Scan for the cell matching the given text and deliver its (X, Y) coordinate at center. 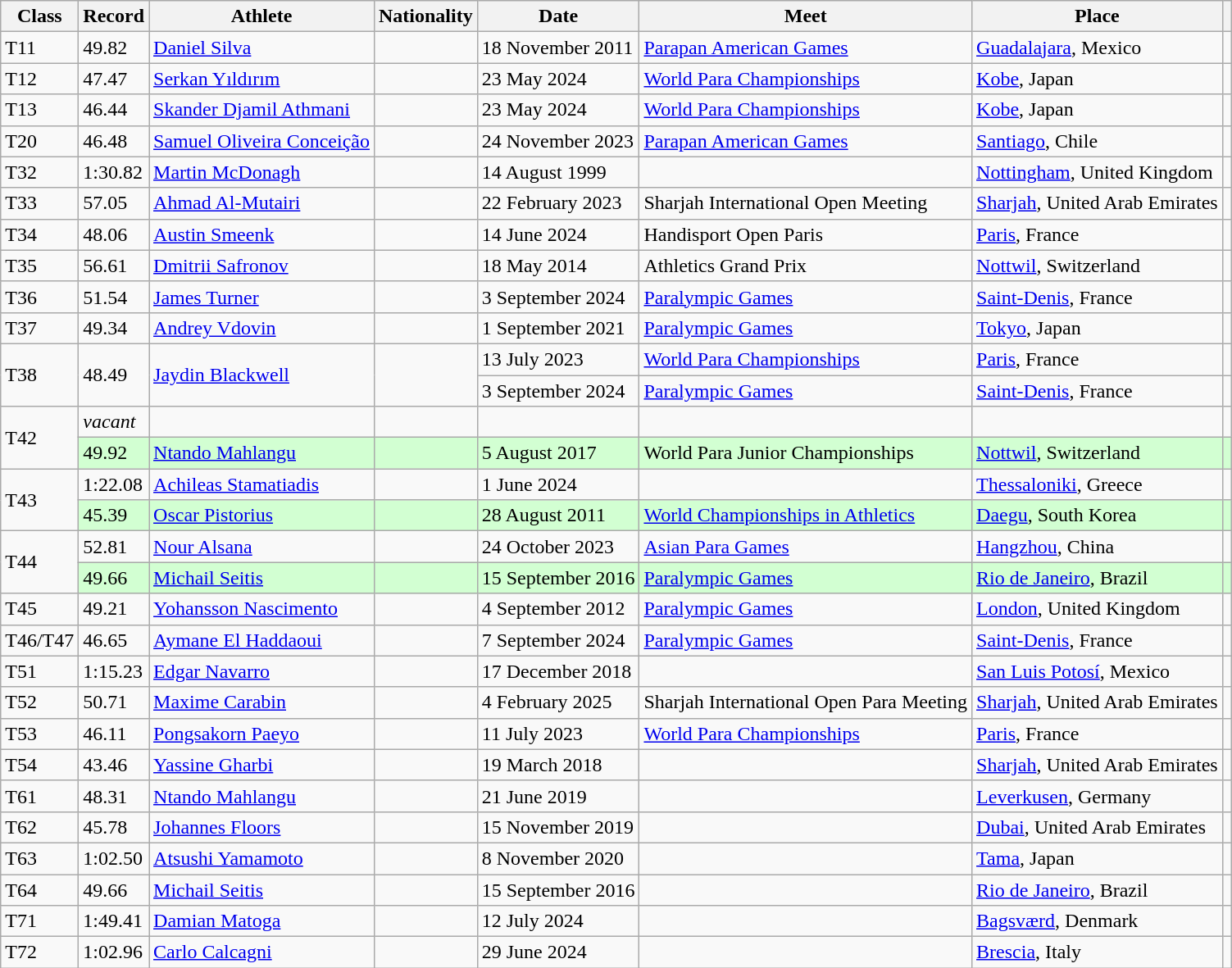
7 September 2024 (558, 640)
46.44 (114, 110)
Sharjah International Open Meeting (806, 203)
18 May 2014 (558, 266)
T11 (39, 48)
45.39 (114, 516)
1:22.08 (114, 484)
Achileas Stamatiadis (262, 484)
T63 (39, 858)
52.81 (114, 547)
Atsushi Yamamoto (262, 858)
51.54 (114, 297)
T64 (39, 889)
Nationality (425, 16)
5 August 2017 (558, 453)
56.61 (114, 266)
Sharjah International Open Para Meeting (806, 702)
24 November 2023 (558, 141)
13 July 2023 (558, 359)
Johannes Floors (262, 827)
Daegu, South Korea (1098, 516)
48.49 (114, 375)
Skander Djamil Athmani (262, 110)
48.06 (114, 234)
T61 (39, 796)
Aymane El Haddaoui (262, 640)
T53 (39, 734)
T52 (39, 702)
24 October 2023 (558, 547)
Athletics Grand Prix (806, 266)
1:30.82 (114, 172)
T13 (39, 110)
28 August 2011 (558, 516)
T51 (39, 671)
T36 (39, 297)
1:02.50 (114, 858)
James Turner (262, 297)
1:02.96 (114, 952)
1 June 2024 (558, 484)
49.92 (114, 453)
12 July 2024 (558, 921)
Place (1098, 16)
17 December 2018 (558, 671)
18 November 2011 (558, 48)
Brescia, Italy (1098, 952)
vacant (114, 422)
49.21 (114, 609)
4 February 2025 (558, 702)
21 June 2019 (558, 796)
Nour Alsana (262, 547)
Edgar Navarro (262, 671)
29 June 2024 (558, 952)
Record (114, 16)
Austin Smeenk (262, 234)
Pongsakorn Paeyo (262, 734)
T43 (39, 500)
Maxime Carabin (262, 702)
Samuel Oliveira Conceição (262, 141)
45.78 (114, 827)
Handisport Open Paris (806, 234)
Asian Para Games (806, 547)
Leverkusen, Germany (1098, 796)
T38 (39, 375)
Class (39, 16)
Bagsværd, Denmark (1098, 921)
14 August 1999 (558, 172)
T71 (39, 921)
T54 (39, 765)
T42 (39, 438)
Meet (806, 16)
T45 (39, 609)
47.47 (114, 79)
Nottingham, United Kingdom (1098, 172)
46.11 (114, 734)
Damian Matoga (262, 921)
14 June 2024 (558, 234)
T33 (39, 203)
World Para Junior Championships (806, 453)
Yassine Gharbi (262, 765)
Oscar Pistorius (262, 516)
1:15.23 (114, 671)
48.31 (114, 796)
Tokyo, Japan (1098, 328)
15 November 2019 (558, 827)
11 July 2023 (558, 734)
Martin McDonagh (262, 172)
43.46 (114, 765)
4 September 2012 (558, 609)
19 March 2018 (558, 765)
T37 (39, 328)
T46/T47 (39, 640)
San Luis Potosí, Mexico (1098, 671)
T32 (39, 172)
22 February 2023 (558, 203)
Guadalajara, Mexico (1098, 48)
50.71 (114, 702)
World Championships in Athletics (806, 516)
Dubai, United Arab Emirates (1098, 827)
Jaydin Blackwell (262, 375)
Athlete (262, 16)
Yohansson Nascimento (262, 609)
Daniel Silva (262, 48)
46.65 (114, 640)
Carlo Calcagni (262, 952)
Hangzhou, China (1098, 547)
46.48 (114, 141)
1 September 2021 (558, 328)
Santiago, Chile (1098, 141)
57.05 (114, 203)
T12 (39, 79)
Thessaloniki, Greece (1098, 484)
T34 (39, 234)
49.82 (114, 48)
T72 (39, 952)
Tama, Japan (1098, 858)
Date (558, 16)
London, United Kingdom (1098, 609)
Andrey Vdovin (262, 328)
8 November 2020 (558, 858)
Serkan Yıldırım (262, 79)
Dmitrii Safronov (262, 266)
49.34 (114, 328)
Ahmad Al-Mutairi (262, 203)
T62 (39, 827)
1:49.41 (114, 921)
T20 (39, 141)
T35 (39, 266)
T44 (39, 562)
